Provide the (X, Y) coordinate of the cell's center where the given text is located.  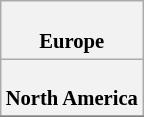
North America (72, 87)
Europe (72, 29)
